Output the [x, y] coordinate of the center of the cell containing the given text.  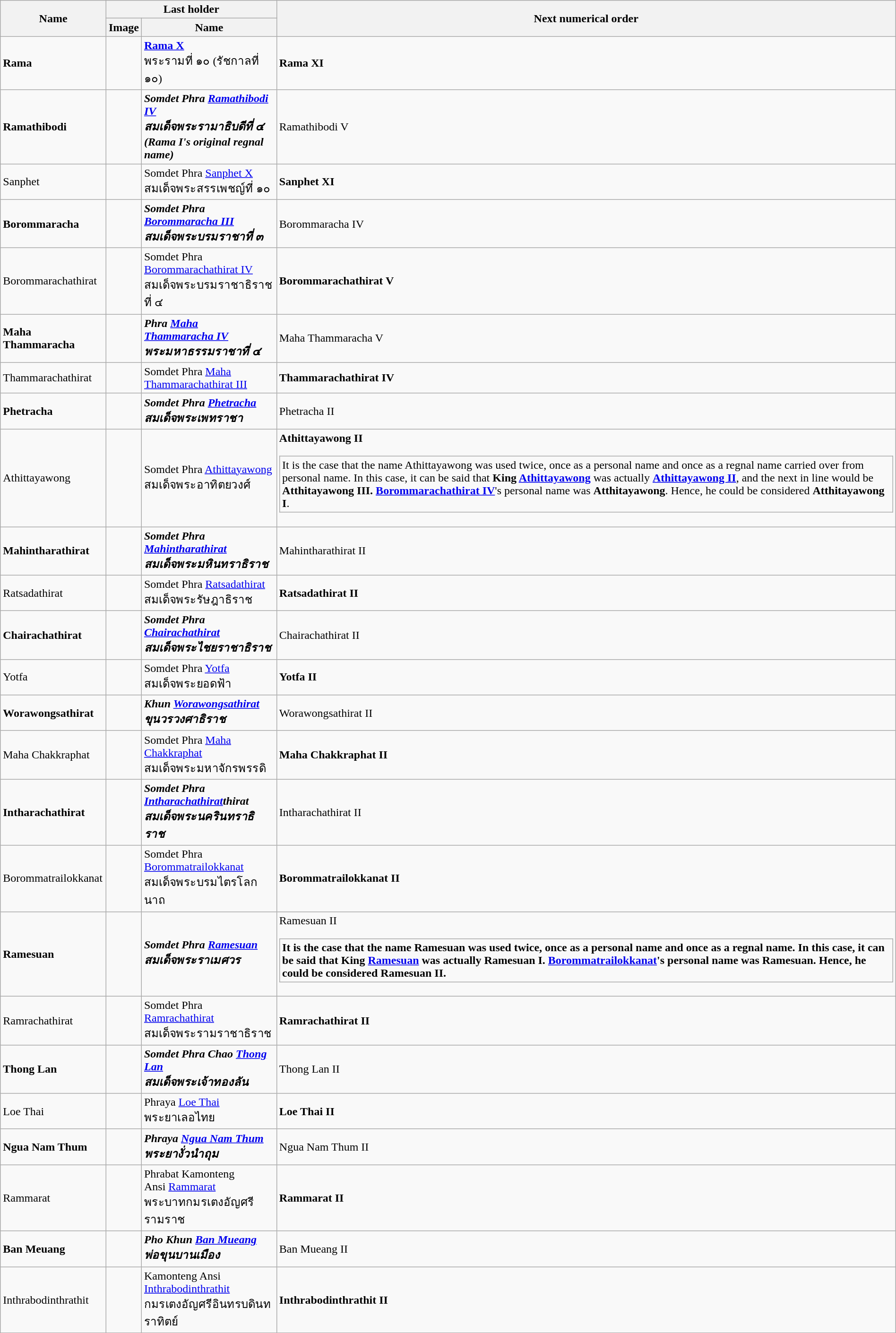
Chairachathirat II [586, 635]
Rammarat II [586, 1198]
Phraya Ngua Nam Thumพระยางั่วนำถุม [209, 1147]
Maha Chakkraphat [53, 755]
Thong Lan [53, 1069]
Somdet Phra Maha Thammarachathirat III [209, 378]
Rama XI [586, 63]
Last holder [191, 9]
Image [124, 27]
Next numerical order [586, 18]
Somdet Phra Borommatrailokkanatสมเด็จพระบรมไตรโลกนาถ [209, 878]
Athittayawong [53, 478]
Ngua Nam Thum [53, 1147]
Ratsadathirat II [586, 593]
Somdet Phra Ramrachathiratสมเด็จพระรามราชาธิราช [209, 1021]
Ramathibodi V [586, 127]
Rama [53, 63]
Somdet Phra Maha Chakkraphatสมเด็จพระมหาจักรพรรดิ [209, 755]
Borommatrailokkanat [53, 878]
Khun Worawongsathiratขุนวรวงศาธิราช [209, 713]
Somdet Phra Ramesuanสมเด็จพระราเมศวร [209, 954]
Intharachathirat II [586, 812]
Kamonteng Ansi Inthrabodinthrathitกมรเตงอัญศรีอินทรบดินทราทิตย์ [209, 1299]
Yotfa [53, 677]
Sanphet [53, 181]
Pho Khun Ban Mueangพ่อขุนบานเมือง [209, 1249]
Intharachathirat [53, 812]
Loe Thai II [586, 1111]
Phrabat Kamonteng Ansi Rammaratพระบาทกมรเตงอัญศรีรามราช [209, 1198]
Somdet Phra Intharachathiratthiratสมเด็จพระนครินทราธิราช [209, 812]
Ban Mueang II [586, 1249]
Borommatrailokkanat II [586, 878]
Borommarachathirat V [586, 281]
Borommaracha [53, 224]
Borommaracha IV [586, 224]
Ramrachathirat II [586, 1021]
Ramesuan [53, 954]
Worawongsathirat II [586, 713]
Yotfa II [586, 677]
Somdet Phra Yotfaสมเด็จพระยอดฟ้า [209, 677]
Loe Thai [53, 1111]
Somdet Phra Chairachathiratสมเด็จพระไชยราชาธิราช [209, 635]
Somdet Phra Ratsadathiratสมเด็จพระรัษฎาธิราช [209, 593]
Thammarachathirat [53, 378]
Somdet Phra Mahintharathiratสมเด็จพระมหินทราธิราช [209, 551]
Maha Chakkraphat II [586, 755]
Sanphet XI [586, 181]
Ratsadathirat [53, 593]
Mahintharathirat II [586, 551]
Maha Thammaracha [53, 338]
Phra Maha Thammaracha IVพระมหาธรรมราชาที่ ๔ [209, 338]
Somdet Phra Sanphet Xสมเด็จพระสรรเพชญ์ที่ ๑๐ [209, 181]
Somdet Phra Borommarachathirat IVสมเด็จพระบรมราชาธิราชที่ ๔ [209, 281]
Somdet Phra Athittayawongสมเด็จพระอาทิตยวงศ์ [209, 478]
Rammarat [53, 1198]
Inthrabodinthrathit II [586, 1299]
Somdet Phra Phetrachaสมเด็จพระเพทราชา [209, 411]
Ban Meuang [53, 1249]
Mahintharathirat [53, 551]
Somdet Phra Borommaracha IIIสมเด็จพระบรมราชาที่ ๓ [209, 224]
Ramrachathirat [53, 1021]
Maha Thammaracha V [586, 338]
Inthrabodinthrathit [53, 1299]
Somdet Phra Ramathibodi IVสมเด็จพระรามาธิบดีที่ ๔(Rama I's original regnal name) [209, 127]
Rama Xพระรามที่ ๑๐ (รัชกาลที่ ๑๐) [209, 63]
Chairachathirat [53, 635]
Worawongsathirat [53, 713]
Somdet Phra Chao Thong Lanสมเด็จพระเจ้าทองลัน [209, 1069]
Phetracha [53, 411]
Phetracha II [586, 411]
Thong Lan II [586, 1069]
Phraya Loe Thaiพระยาเลอไทย [209, 1111]
Borommarachathirat [53, 281]
Thammarachathirat IV [586, 378]
Ngua Nam Thum II [586, 1147]
Ramathibodi [53, 127]
